For the text-containing cell, return its midpoint in (x, y) coordinate format. 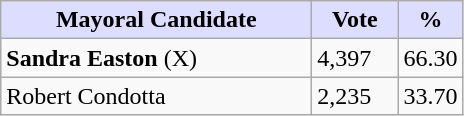
Mayoral Candidate (156, 20)
4,397 (355, 58)
Vote (355, 20)
Robert Condotta (156, 96)
Sandra Easton (X) (156, 58)
2,235 (355, 96)
66.30 (430, 58)
33.70 (430, 96)
% (430, 20)
